Find where the given text appears and provide that cell's center as (x, y) coordinate. 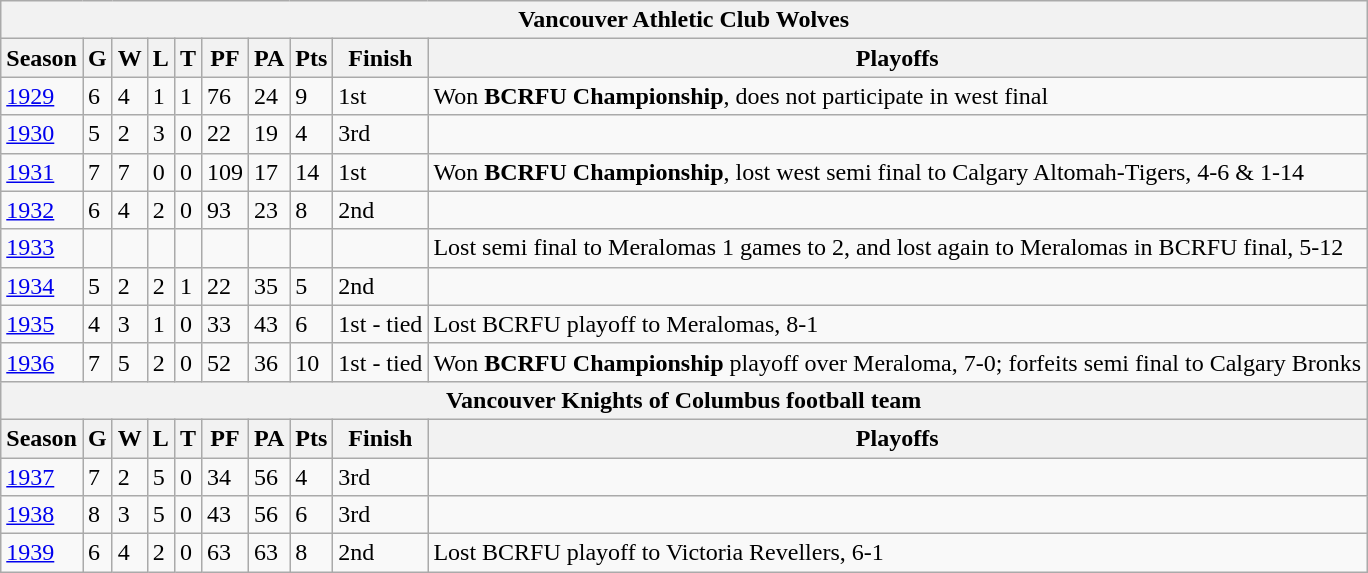
1934 (42, 286)
1939 (42, 553)
Won BCRFU Championship, does not participate in west final (898, 96)
17 (270, 172)
Lost BCRFU playoff to Meralomas, 8-1 (898, 324)
14 (312, 172)
76 (224, 96)
10 (312, 362)
Lost semi final to Meralomas 1 games to 2, and lost again to Meralomas in BCRFU final, 5-12 (898, 248)
52 (224, 362)
109 (224, 172)
93 (224, 210)
24 (270, 96)
33 (224, 324)
Won BCRFU Championship playoff over Meraloma, 7-0; forfeits semi final to Calgary Bronks (898, 362)
1937 (42, 477)
Lost BCRFU playoff to Victoria Revellers, 6-1 (898, 553)
Vancouver Knights of Columbus football team (684, 400)
19 (270, 134)
9 (312, 96)
Won BCRFU Championship, lost west semi final to Calgary Altomah-Tigers, 4-6 & 1-14 (898, 172)
1938 (42, 515)
23 (270, 210)
1932 (42, 210)
Vancouver Athletic Club Wolves (684, 20)
1930 (42, 134)
34 (224, 477)
1931 (42, 172)
1929 (42, 96)
1933 (42, 248)
1936 (42, 362)
1935 (42, 324)
36 (270, 362)
35 (270, 286)
